Pinpoint the cell where the given text exists, returning its (x, y) midpoint coordinate. 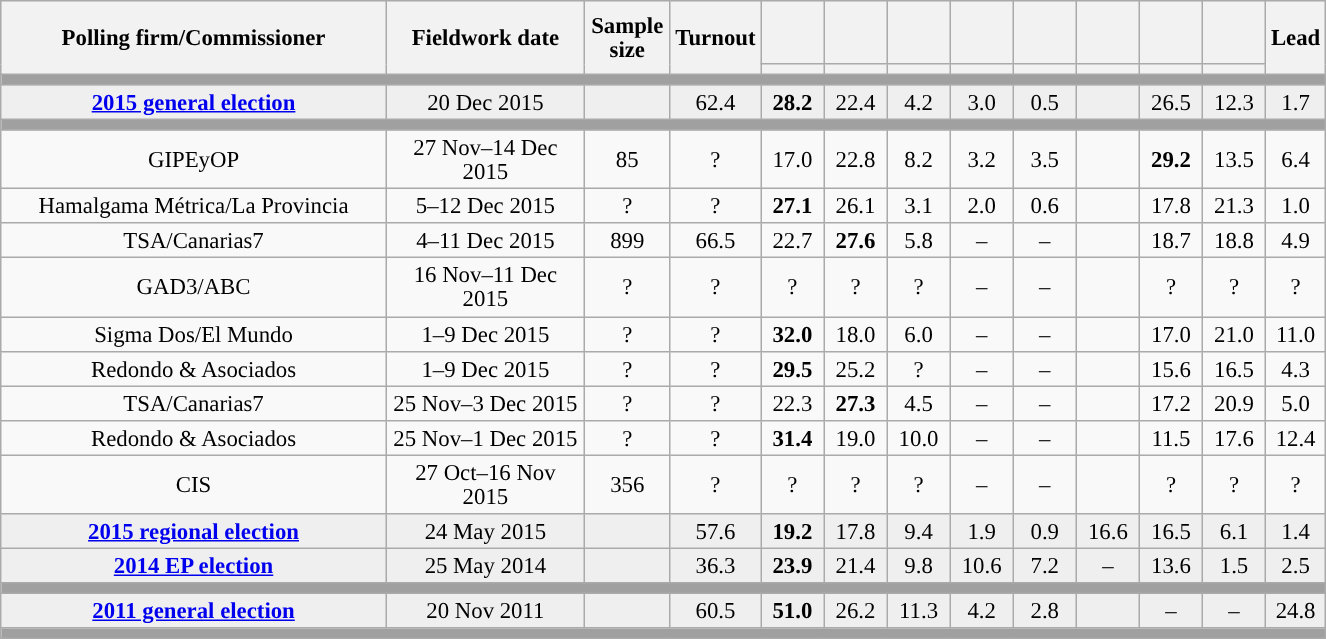
22.4 (856, 102)
28.2 (792, 102)
16 Nov–11 Dec 2015 (485, 288)
2.8 (1044, 610)
26.1 (856, 206)
25.2 (856, 368)
16.6 (1108, 532)
9.8 (918, 566)
24 May 2015 (485, 532)
1.0 (1296, 206)
GAD3/ABC (194, 288)
18.8 (1234, 242)
Polling firm/Commissioner (194, 38)
29.2 (1170, 160)
18.0 (856, 334)
Fieldwork date (485, 38)
1.7 (1296, 102)
22.8 (856, 160)
27.3 (856, 404)
Turnout (716, 38)
6.4 (1296, 160)
2014 EP election (194, 566)
8.2 (918, 160)
11.0 (1296, 334)
31.4 (792, 438)
0.9 (1044, 532)
23.9 (792, 566)
62.4 (716, 102)
6.0 (918, 334)
12.4 (1296, 438)
15.6 (1170, 368)
2011 general election (194, 610)
51.0 (792, 610)
6.1 (1234, 532)
60.5 (716, 610)
20 Dec 2015 (485, 102)
Sigma Dos/El Mundo (194, 334)
9.4 (918, 532)
10.0 (918, 438)
25 Nov–3 Dec 2015 (485, 404)
20 Nov 2011 (485, 610)
2015 regional election (194, 532)
22.7 (792, 242)
20.9 (1234, 404)
12.3 (1234, 102)
18.7 (1170, 242)
Lead (1296, 38)
899 (627, 242)
21.3 (1234, 206)
22.3 (792, 404)
3.1 (918, 206)
3.2 (982, 160)
4.9 (1296, 242)
11.5 (1170, 438)
3.0 (982, 102)
1.9 (982, 532)
GIPEyOP (194, 160)
57.6 (716, 532)
356 (627, 484)
1.5 (1234, 566)
5.8 (918, 242)
25 May 2014 (485, 566)
27.1 (792, 206)
7.2 (1044, 566)
21.4 (856, 566)
19.0 (856, 438)
Hamalgama Métrica/La Provincia (194, 206)
1.4 (1296, 532)
5–12 Dec 2015 (485, 206)
3.5 (1044, 160)
CIS (194, 484)
26.2 (856, 610)
85 (627, 160)
32.0 (792, 334)
2.0 (982, 206)
24.8 (1296, 610)
10.6 (982, 566)
27 Oct–16 Nov 2015 (485, 484)
27 Nov–14 Dec 2015 (485, 160)
13.5 (1234, 160)
27.6 (856, 242)
2015 general election (194, 102)
19.2 (792, 532)
36.3 (716, 566)
13.6 (1170, 566)
17.2 (1170, 404)
21.0 (1234, 334)
5.0 (1296, 404)
2.5 (1296, 566)
Sample size (627, 38)
17.6 (1234, 438)
4–11 Dec 2015 (485, 242)
4.5 (918, 404)
29.5 (792, 368)
25 Nov–1 Dec 2015 (485, 438)
26.5 (1170, 102)
0.6 (1044, 206)
66.5 (716, 242)
11.3 (918, 610)
0.5 (1044, 102)
4.3 (1296, 368)
